Locate the cell with the specified text and output its [X, Y] center coordinate. 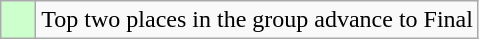
Top two places in the group advance to Final [258, 20]
